Capture the cell that displays the provided text and extract its (X, Y) central coordinate. 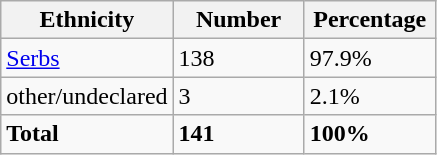
100% (370, 134)
138 (238, 58)
other/undeclared (87, 96)
3 (238, 96)
Number (238, 20)
Total (87, 134)
Ethnicity (87, 20)
Percentage (370, 20)
141 (238, 134)
2.1% (370, 96)
97.9% (370, 58)
Serbs (87, 58)
